Extract the (X, Y) coordinate from the center of the cell holding the provided text.  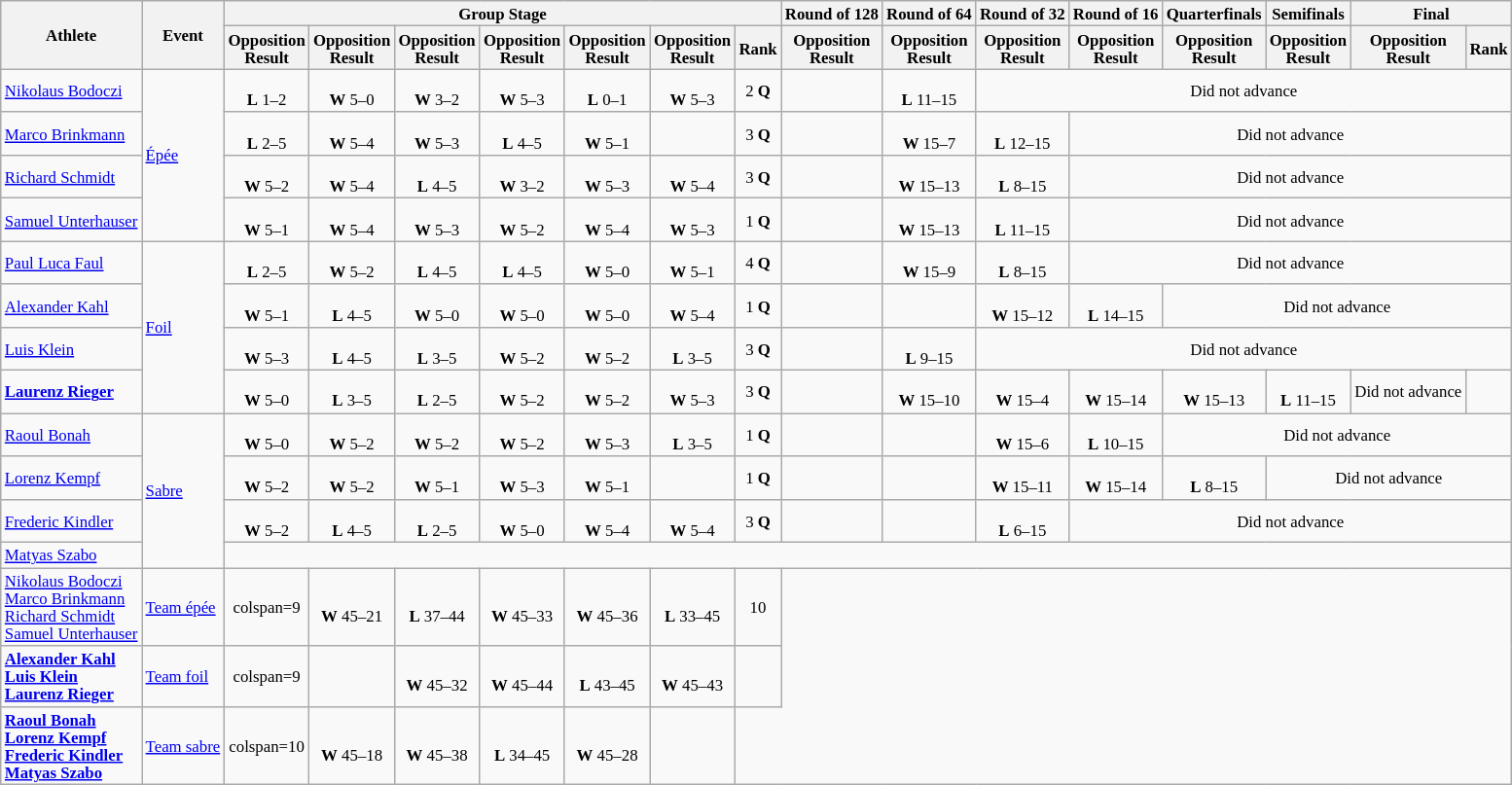
Nikolaus Bodoczi (72, 90)
Team sabre (183, 745)
Paul Luca Faul (72, 263)
L 33–45 (693, 607)
Athlete (72, 35)
Team épée (183, 607)
L 10–15 (1116, 435)
Event (183, 35)
Final (1431, 14)
Laurenz Rieger (72, 392)
W 15–10 (929, 392)
W 45–38 (436, 745)
Group Stage (502, 14)
Round of 64 (929, 14)
Sabre (183, 490)
Frederic Kindler (72, 520)
W 45–44 (522, 676)
W 45–28 (607, 745)
W 15–9 (929, 263)
Round of 128 (832, 14)
10 (757, 607)
L 9–15 (929, 349)
Épée (183, 156)
W 45–32 (436, 676)
W 45–18 (352, 745)
L 6–15 (1023, 520)
Raoul BonahLorenz KempfFrederic KindlerMatyas Szabo (72, 745)
W 15–7 (929, 134)
Semifinals (1308, 14)
Samuel Unterhauser (72, 220)
W 45–33 (522, 607)
W 15–11 (1023, 478)
L 12–15 (1023, 134)
Nikolaus BodocziMarco BrinkmannRichard SchmidtSamuel Unterhauser (72, 607)
Alexander Kahl (72, 305)
W 45–43 (693, 676)
W 45–36 (607, 607)
L 43–45 (607, 676)
L 0–1 (607, 90)
2 Q (757, 90)
Team foil (183, 676)
L 34–45 (522, 745)
Round of 32 (1023, 14)
Alexander KahlLuis KleinLaurenz Rieger (72, 676)
4 Q (757, 263)
colspan=10 (267, 745)
W 15–4 (1023, 392)
Richard Schmidt (72, 177)
Luis Klein (72, 349)
Lorenz Kempf (72, 478)
Foil (183, 327)
Quarterfinals (1214, 14)
L 14–15 (1116, 305)
Round of 16 (1116, 14)
W 15–6 (1023, 435)
Raoul Bonah (72, 435)
W 15–12 (1023, 305)
L 37–44 (436, 607)
Marco Brinkmann (72, 134)
W 45–21 (352, 607)
L 1–2 (267, 90)
Matyas Szabo (72, 555)
